For the text-containing cell, return its midpoint in [x, y] coordinate format. 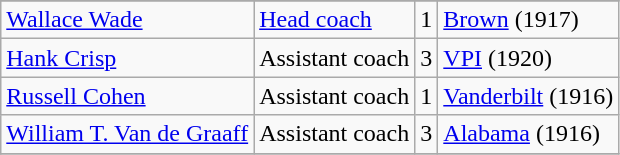
Russell Cohen [128, 96]
Brown (1917) [528, 20]
Vanderbilt (1916) [528, 96]
William T. Van de Graaff [128, 134]
VPI (1920) [528, 58]
Alabama (1916) [528, 134]
Hank Crisp [128, 58]
Head coach [334, 20]
Wallace Wade [128, 20]
